Extract the (X, Y) coordinate from the center of the cell holding the provided text.  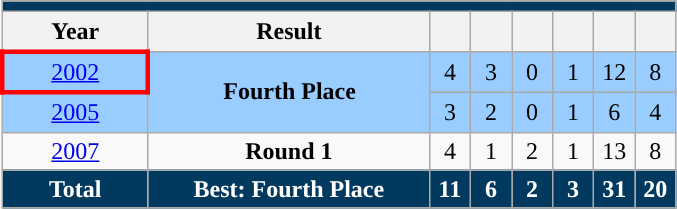
31 (614, 189)
11 (450, 189)
2002 (75, 72)
12 (614, 72)
Round 1 (288, 151)
Year (75, 32)
Best: Fourth Place (288, 189)
2007 (75, 151)
2005 (75, 112)
13 (614, 151)
Fourth Place (288, 92)
Result (288, 32)
20 (656, 189)
Total (75, 189)
